Pinpoint the cell where the given text exists, returning its (X, Y) midpoint coordinate. 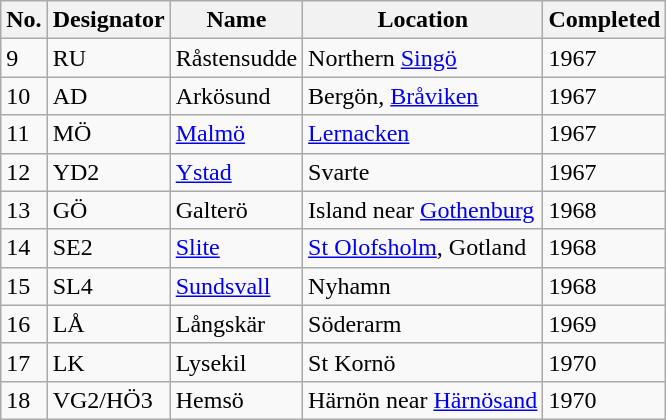
18 (24, 400)
14 (24, 248)
Galterö (236, 210)
VG2/HÖ3 (108, 400)
Lysekil (236, 362)
Completed (604, 20)
Island near Gothenburg (423, 210)
No. (24, 20)
SE2 (108, 248)
Långskär (236, 324)
Hemsö (236, 400)
Northern Singö (423, 58)
Location (423, 20)
17 (24, 362)
9 (24, 58)
Svarte (423, 172)
Härnön near Härnösand (423, 400)
YD2 (108, 172)
GÖ (108, 210)
12 (24, 172)
Arkösund (236, 96)
1969 (604, 324)
Slite (236, 248)
St Kornö (423, 362)
AD (108, 96)
LK (108, 362)
SL4 (108, 286)
16 (24, 324)
Sundsvall (236, 286)
11 (24, 134)
RU (108, 58)
MÖ (108, 134)
Bergön, Bråviken (423, 96)
13 (24, 210)
Söderarm (423, 324)
Name (236, 20)
St Olofsholm, Gotland (423, 248)
10 (24, 96)
Malmö (236, 134)
Råstensudde (236, 58)
Designator (108, 20)
LÅ (108, 324)
Nyhamn (423, 286)
Lernacken (423, 134)
Ystad (236, 172)
15 (24, 286)
